Detect which cell encompasses the target text, then output its (X, Y) center coordinate. 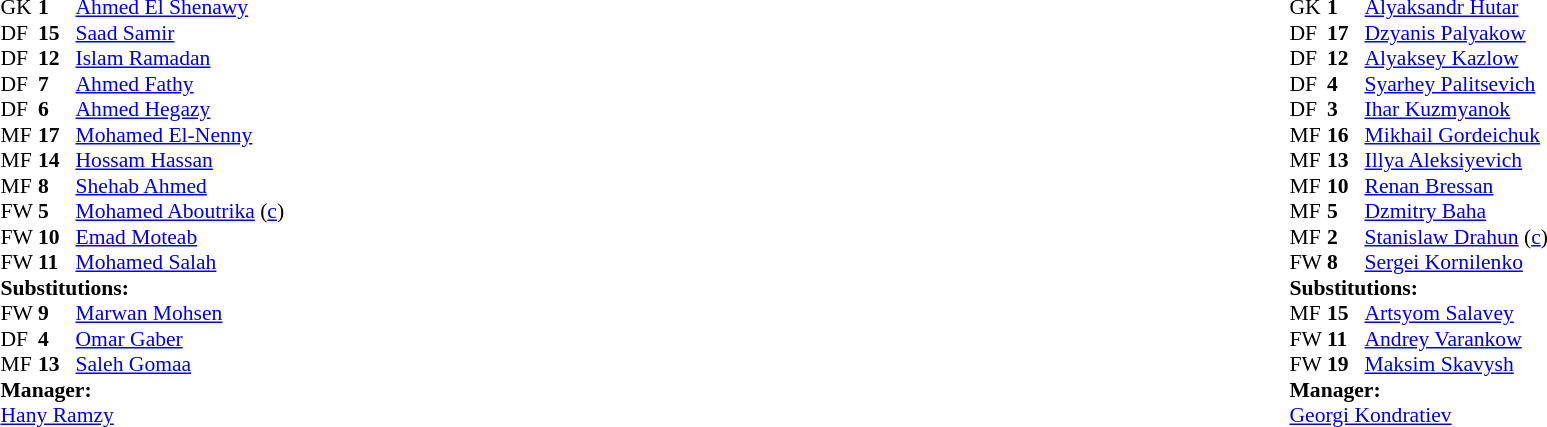
Sergei Kornilenko (1456, 263)
19 (1346, 365)
Emad Moteab (180, 237)
14 (57, 161)
Renan Bressan (1456, 186)
Andrey Varankow (1456, 339)
Saleh Gomaa (180, 365)
3 (1346, 109)
Ahmed Hegazy (180, 109)
Hossam Hassan (180, 161)
Ahmed Fathy (180, 84)
Mikhail Gordeichuk (1456, 135)
Syarhey Palitsevich (1456, 84)
Islam Ramadan (180, 59)
Omar Gaber (180, 339)
Mohamed Salah (180, 263)
Illya Aleksiyevich (1456, 161)
Ihar Kuzmyanok (1456, 109)
9 (57, 313)
2 (1346, 237)
Shehab Ahmed (180, 186)
Marwan Mohsen (180, 313)
Saad Samir (180, 33)
Mohamed El-Nenny (180, 135)
Stanislaw Drahun (c) (1456, 237)
Artsyom Salavey (1456, 313)
Dzmitry Baha (1456, 211)
7 (57, 84)
6 (57, 109)
Dzyanis Palyakow (1456, 33)
Maksim Skavysh (1456, 365)
Alyaksey Kazlow (1456, 59)
Mohamed Aboutrika (c) (180, 211)
16 (1346, 135)
